Pinpoint the cell where the given text exists, returning its (x, y) midpoint coordinate. 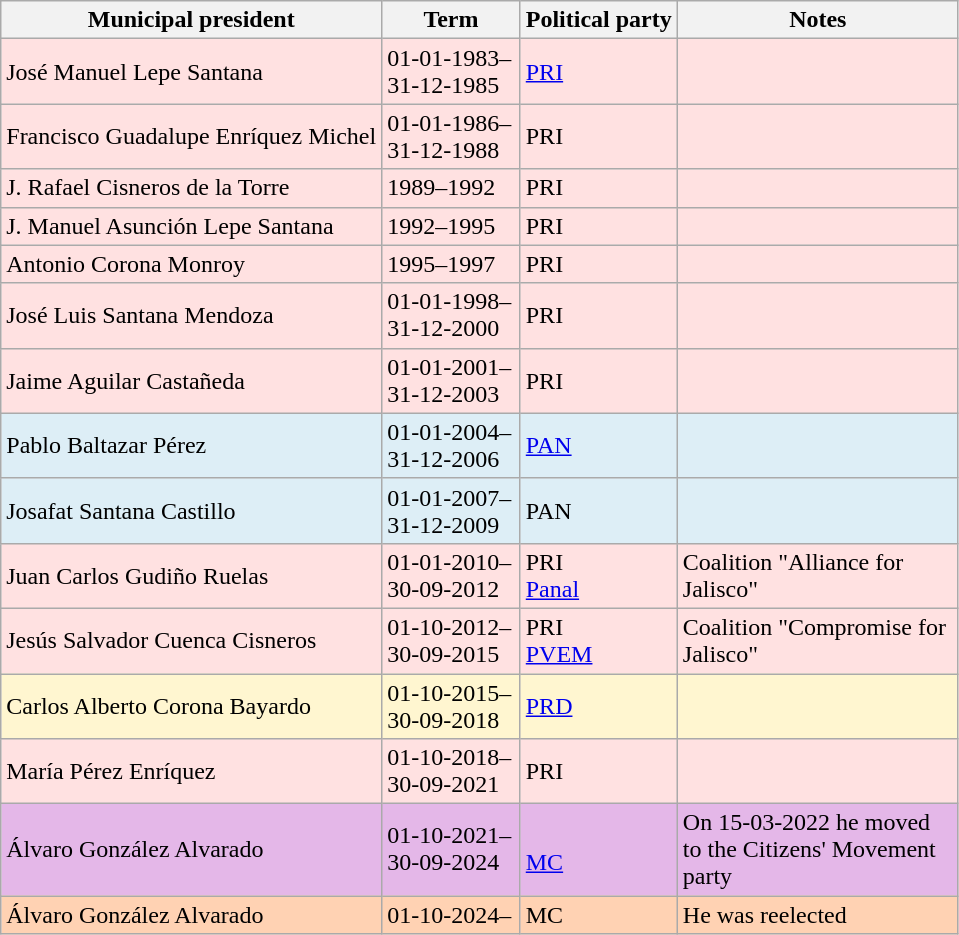
On 15-03-2022 he moved to the Citizens' Movement party (818, 850)
01-10-2012–30-09-2015 (452, 640)
J. Rafael Cisneros de la Torre (192, 188)
Term (452, 20)
PRD (598, 706)
Juan Carlos Gudiño Ruelas (192, 576)
Carlos Alberto Corona Bayardo (192, 706)
01-10-2018–30-09-2021 (452, 772)
01-01-1983–31-12-1985 (452, 72)
01-10-2021–30-09-2024 (452, 850)
PRI PVEM (598, 640)
01-01-2010–30-09-2012 (452, 576)
01-01-2007–31-12-2009 (452, 510)
Jesús Salvador Cuenca Cisneros (192, 640)
José Manuel Lepe Santana (192, 72)
01-01-2004–31-12-2006 (452, 446)
Political party (598, 20)
Notes (818, 20)
Municipal president (192, 20)
1989–1992 (452, 188)
Francisco Guadalupe Enríquez Michel (192, 136)
01-10-2024– (452, 915)
01-10-2015–30-09-2018 (452, 706)
José Luis Santana Mendoza (192, 316)
1992–1995 (452, 226)
Antonio Corona Monroy (192, 264)
01-01-1986–31-12-1988 (452, 136)
He was reelected (818, 915)
Josafat Santana Castillo (192, 510)
Coalition "Compromise for Jalisco" (818, 640)
01-01-1998–31-12-2000 (452, 316)
1995–1997 (452, 264)
J. Manuel Asunción Lepe Santana (192, 226)
Jaime Aguilar Castañeda (192, 380)
María Pérez Enríquez (192, 772)
PRI Panal (598, 576)
Pablo Baltazar Pérez (192, 446)
01-01-2001–31-12-2003 (452, 380)
Coalition "Alliance for Jalisco" (818, 576)
